Pinpoint the cell where the given text exists, returning its (x, y) midpoint coordinate. 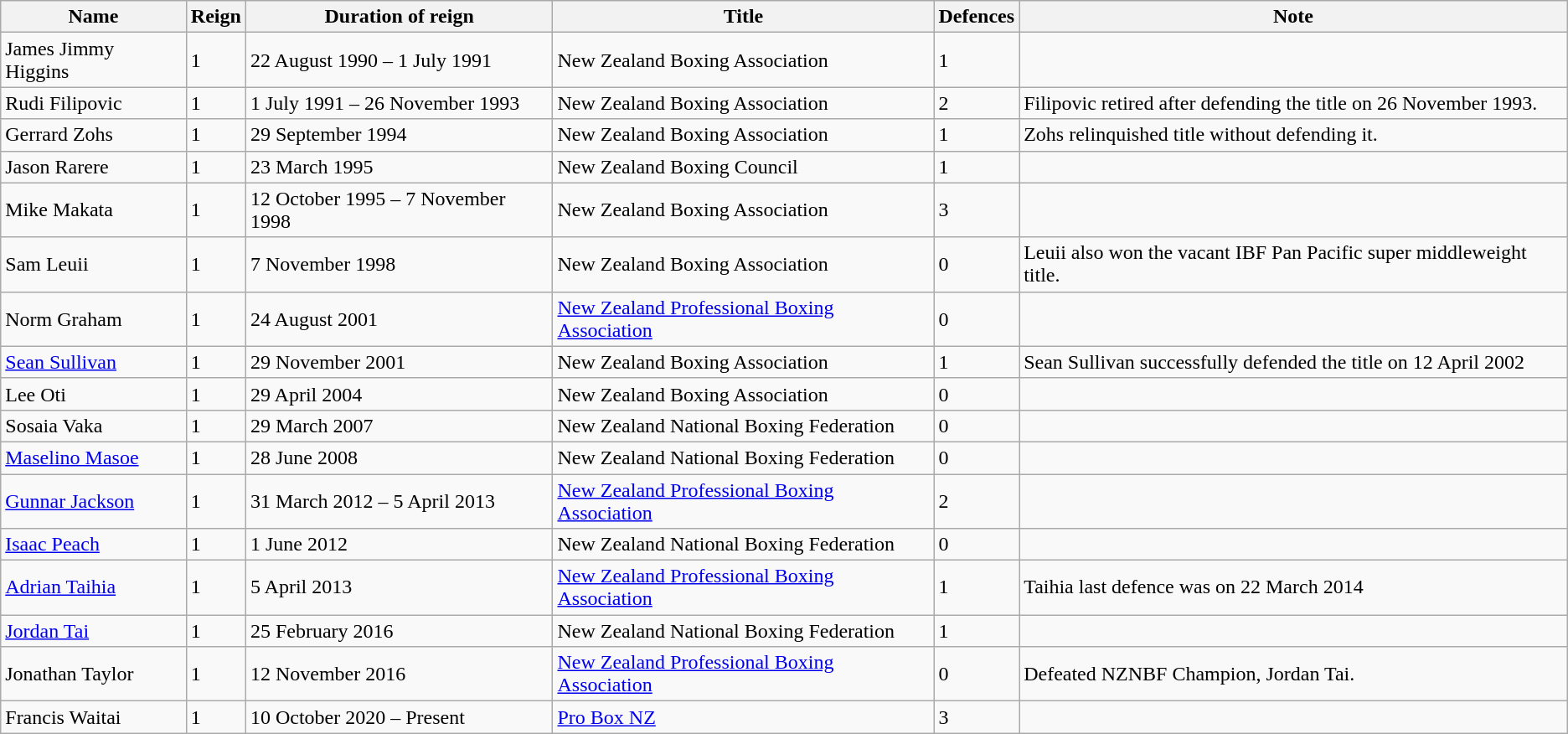
12 November 2016 (399, 674)
23 March 1995 (399, 167)
Lee Oti (94, 394)
Taihia last defence was on 22 March 2014 (1293, 588)
29 September 1994 (399, 135)
Gunnar Jackson (94, 501)
Note (1293, 17)
Jordan Tai (94, 631)
Sean Sullivan successfully defended the title on 12 April 2002 (1293, 362)
24 August 2001 (399, 318)
Gerrard Zohs (94, 135)
Francis Waitai (94, 717)
Pro Box NZ (744, 717)
Rudi Filipovic (94, 103)
25 February 2016 (399, 631)
Title (744, 17)
31 March 2012 – 5 April 2013 (399, 501)
29 April 2004 (399, 394)
Isaac Peach (94, 545)
Adrian Taihia (94, 588)
Zohs relinquished title without defending it. (1293, 135)
29 November 2001 (399, 362)
1 July 1991 – 26 November 1993 (399, 103)
Jonathan Taylor (94, 674)
Defences (977, 17)
28 June 2008 (399, 457)
James Jimmy Higgins (94, 60)
Sean Sullivan (94, 362)
Jason Rarere (94, 167)
Reign (216, 17)
Defeated NZNBF Champion, Jordan Tai. (1293, 674)
10 October 2020 – Present (399, 717)
Filipovic retired after defending the title on 26 November 1993. (1293, 103)
29 March 2007 (399, 426)
Maselino Masoe (94, 457)
Sosaia Vaka (94, 426)
Norm Graham (94, 318)
7 November 1998 (399, 265)
5 April 2013 (399, 588)
Name (94, 17)
Sam Leuii (94, 265)
1 June 2012 (399, 545)
Mike Makata (94, 209)
22 August 1990 – 1 July 1991 (399, 60)
Leuii also won the vacant IBF Pan Pacific super middleweight title. (1293, 265)
12 October 1995 – 7 November 1998 (399, 209)
Duration of reign (399, 17)
New Zealand Boxing Council (744, 167)
